From the cell containing the given text, extract its center point as [x, y] coordinate. 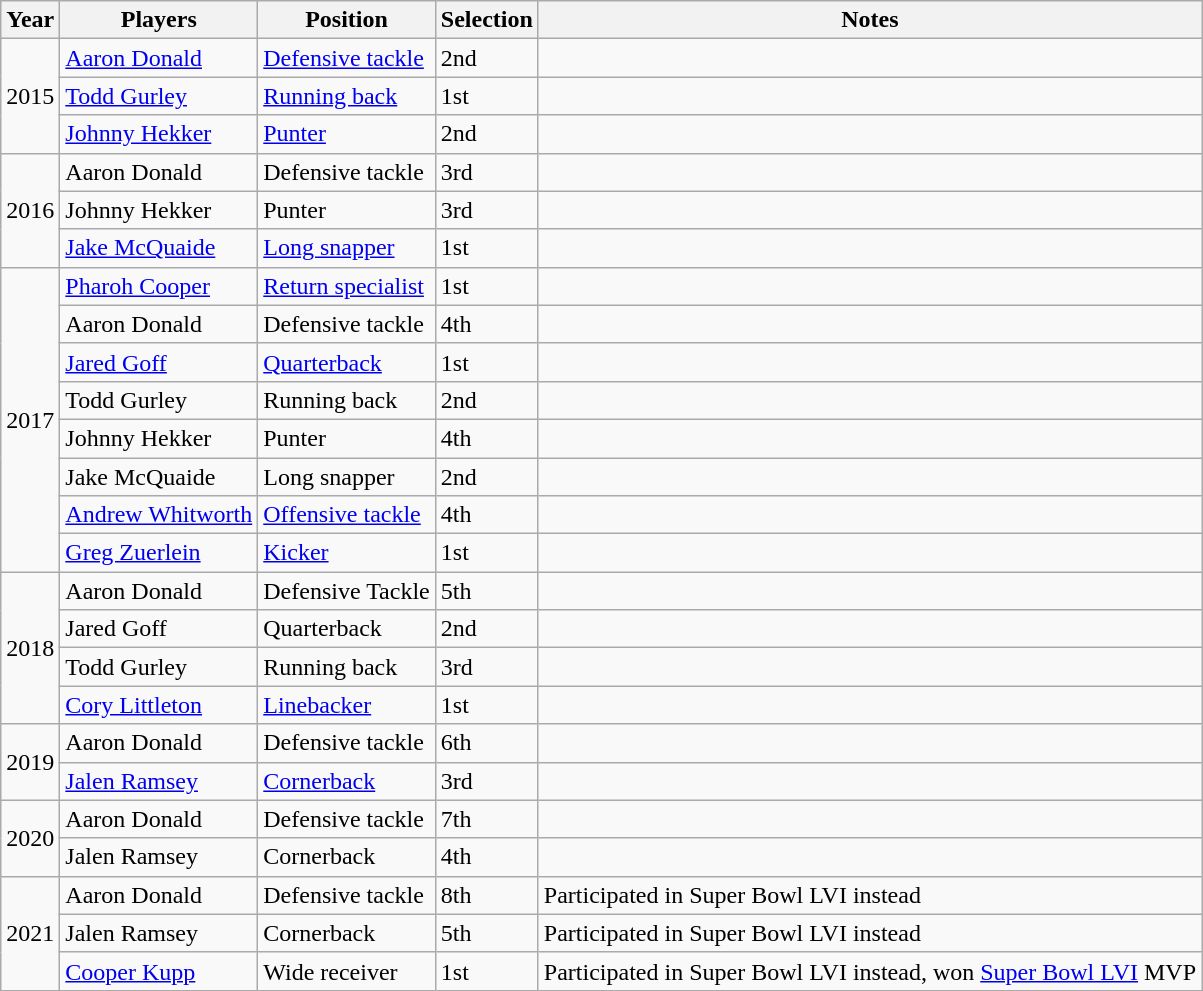
8th [486, 895]
2018 [30, 648]
Greg Zuerlein [159, 553]
Position [347, 20]
7th [486, 819]
Offensive tackle [347, 515]
Andrew Whitworth [159, 515]
Wide receiver [347, 971]
6th [486, 743]
2019 [30, 762]
Cory Littleton [159, 705]
Participated in Super Bowl LVI instead, won Super Bowl LVI MVP [870, 971]
Notes [870, 20]
Return specialist [347, 286]
2016 [30, 210]
2017 [30, 419]
Year [30, 20]
2021 [30, 933]
2020 [30, 838]
Cooper Kupp [159, 971]
Players [159, 20]
Kicker [347, 553]
Pharoh Cooper [159, 286]
Defensive Tackle [347, 591]
Selection [486, 20]
Linebacker [347, 705]
2015 [30, 96]
